Provide the [x, y] coordinate of the cell's center where the given text is located.  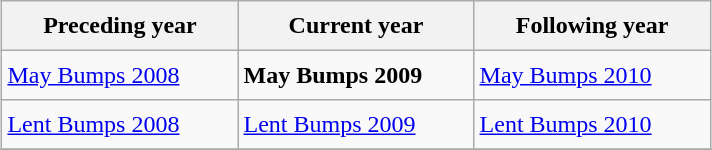
Lent Bumps 2008 [120, 125]
Current year [356, 26]
May Bumps 2008 [120, 75]
Following year [592, 26]
May Bumps 2009 [356, 75]
Lent Bumps 2009 [356, 125]
Lent Bumps 2010 [592, 125]
Preceding year [120, 26]
May Bumps 2010 [592, 75]
